Determine the (x, y) coordinate at the center of the cell enclosing the given text.  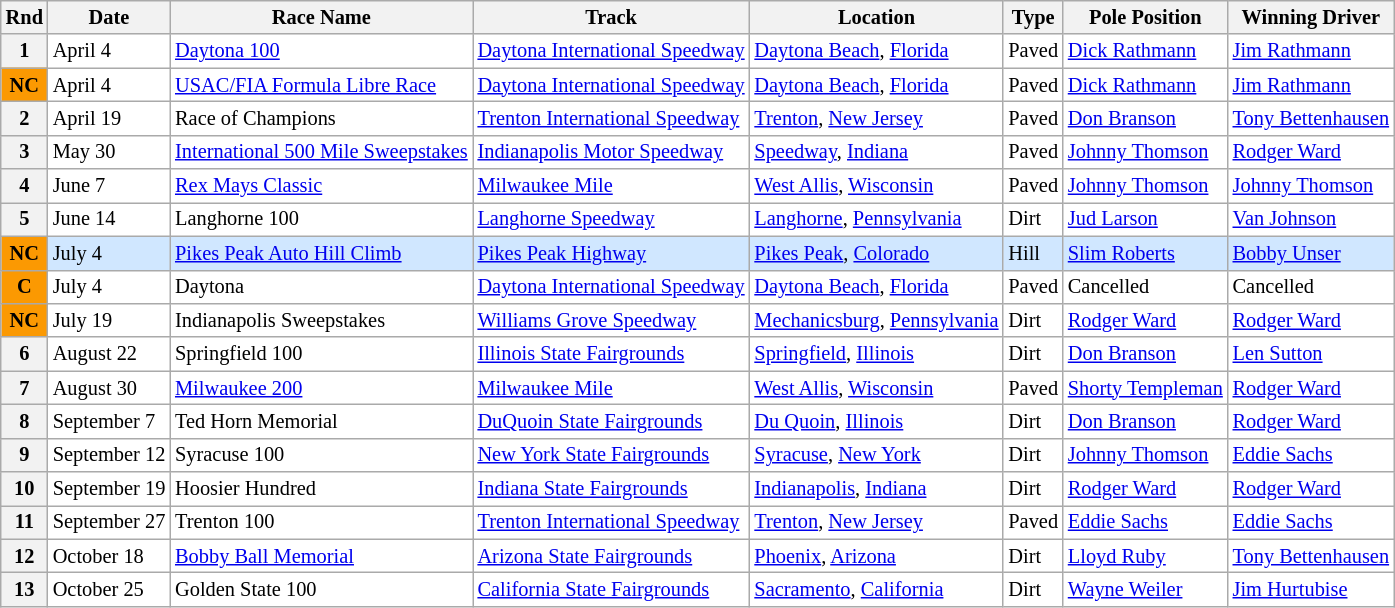
Rex Mays Classic (321, 186)
2 (24, 118)
Pikes Peak, Colorado (876, 253)
Langhorne 100 (321, 219)
Daytona (321, 287)
April 19 (109, 118)
Indianapolis, Indiana (876, 489)
September 27 (109, 522)
9 (24, 455)
September 12 (109, 455)
Milwaukee 200 (321, 388)
July 19 (109, 320)
Winning Driver (1311, 17)
Langhorne Speedway (612, 219)
Bobby Unser (1311, 253)
8 (24, 421)
Track (612, 17)
Location (876, 17)
Race Name (321, 17)
7 (24, 388)
Trenton 100 (321, 522)
12 (24, 556)
Len Sutton (1311, 354)
Pole Position (1146, 17)
Jud Larson (1146, 219)
Bobby Ball Memorial (321, 556)
Indianapolis Motor Speedway (612, 152)
11 (24, 522)
1 (24, 51)
Mechanicsburg, Pennsylvania (876, 320)
New York State Fairgrounds (612, 455)
Arizona State Fairgrounds (612, 556)
August 22 (109, 354)
Pikes Peak Auto Hill Climb (321, 253)
Langhorne, Pennsylvania (876, 219)
C (24, 287)
6 (24, 354)
Race of Champions (321, 118)
Indianapolis Sweepstakes (321, 320)
Golden State 100 (321, 589)
Van Johnson (1311, 219)
Illinois State Fairgrounds (612, 354)
Springfield, Illinois (876, 354)
California State Fairgrounds (612, 589)
Ted Horn Memorial (321, 421)
Hoosier Hundred (321, 489)
3 (24, 152)
Springfield 100 (321, 354)
Sacramento, California (876, 589)
International 500 Mile Sweepstakes (321, 152)
Slim Roberts (1146, 253)
Syracuse 100 (321, 455)
Indiana State Fairgrounds (612, 489)
Speedway, Indiana (876, 152)
October 18 (109, 556)
13 (24, 589)
Phoenix, Arizona (876, 556)
Wayne Weiler (1146, 589)
June 7 (109, 186)
Syracuse, New York (876, 455)
Lloyd Ruby (1146, 556)
Du Quoin, Illinois (876, 421)
Shorty Templeman (1146, 388)
June 14 (109, 219)
10 (24, 489)
Hill (1033, 253)
September 7 (109, 421)
DuQuoin State Fairgrounds (612, 421)
5 (24, 219)
September 19 (109, 489)
May 30 (109, 152)
Type (1033, 17)
Rnd (24, 17)
USAC/FIA Formula Libre Race (321, 85)
Daytona 100 (321, 51)
Williams Grove Speedway (612, 320)
Pikes Peak Highway (612, 253)
Jim Hurtubise (1311, 589)
October 25 (109, 589)
August 30 (109, 388)
Date (109, 17)
4 (24, 186)
